Capture the cell that displays the provided text and extract its (x, y) central coordinate. 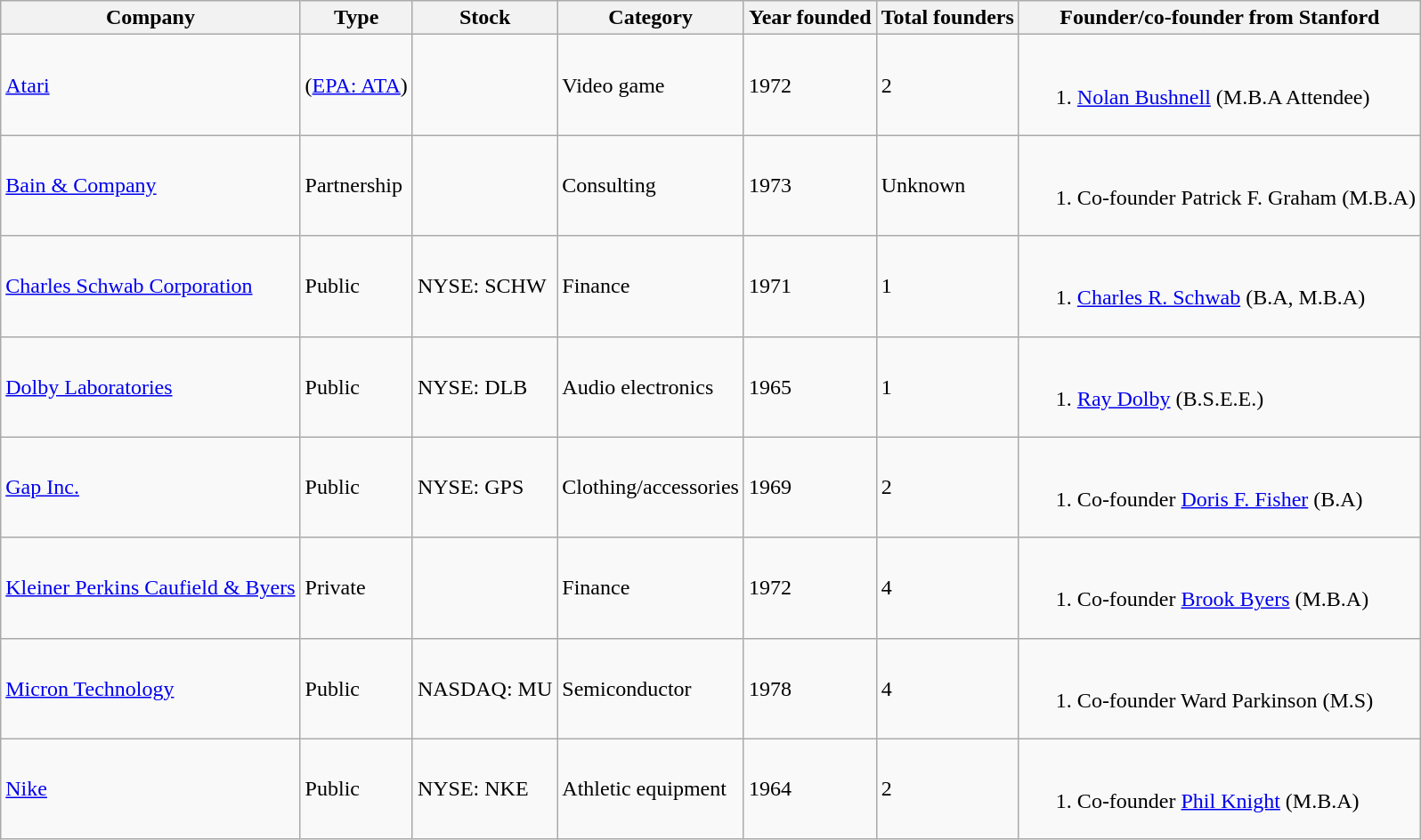
NYSE: NKE (484, 788)
Consulting (651, 185)
(EPA: ATA) (356, 85)
Clothing/accessories (651, 488)
1971 (810, 287)
Dolby Laboratories (150, 386)
Nike (150, 788)
Co-founder Ward Parkinson (M.S) (1220, 689)
Charles R. Schwab (B.A, M.B.A) (1220, 287)
Video game (651, 85)
NASDAQ: MU (484, 689)
Athletic equipment (651, 788)
Unknown (947, 185)
Total founders (947, 18)
Kleiner Perkins Caufield & Byers (150, 587)
Semiconductor (651, 689)
Charles Schwab Corporation (150, 287)
Type (356, 18)
NYSE: DLB (484, 386)
Nolan Bushnell (M.B.A Attendee) (1220, 85)
Founder/co-founder from Stanford (1220, 18)
1973 (810, 185)
Ray Dolby (B.S.E.E.) (1220, 386)
Bain & Company (150, 185)
Stock (484, 18)
Audio electronics (651, 386)
1969 (810, 488)
Co-founder Patrick F. Graham (M.B.A) (1220, 185)
Co-founder Brook Byers (M.B.A) (1220, 587)
Year founded (810, 18)
Gap Inc. (150, 488)
Partnership (356, 185)
Co-founder Doris F. Fisher (B.A) (1220, 488)
Atari (150, 85)
Co-founder Phil Knight (M.B.A) (1220, 788)
1964 (810, 788)
Category (651, 18)
1965 (810, 386)
1978 (810, 689)
Company (150, 18)
Micron Technology (150, 689)
NYSE: SCHW (484, 287)
Private (356, 587)
NYSE: GPS (484, 488)
